Detect which cell encompasses the target text, then output its [x, y] center coordinate. 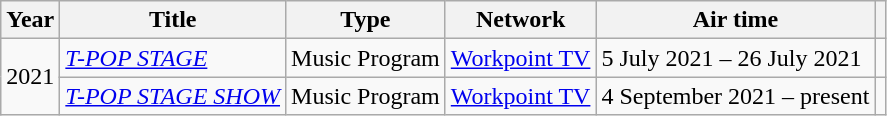
Type [366, 20]
Air time [736, 20]
Network [520, 20]
4 September 2021 – present [736, 96]
T-POP STAGE [173, 58]
T-POP STAGE SHOW [173, 96]
2021 [30, 77]
Title [173, 20]
5 July 2021 – 26 July 2021 [736, 58]
Year [30, 20]
